Determine the (x, y) coordinate at the center of the cell enclosing the given text.  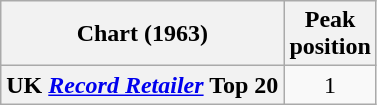
Peakposition (330, 34)
Chart (1963) (142, 34)
1 (330, 85)
UK Record Retailer Top 20 (142, 85)
